Locate the cell with the specified text and output its [X, Y] center coordinate. 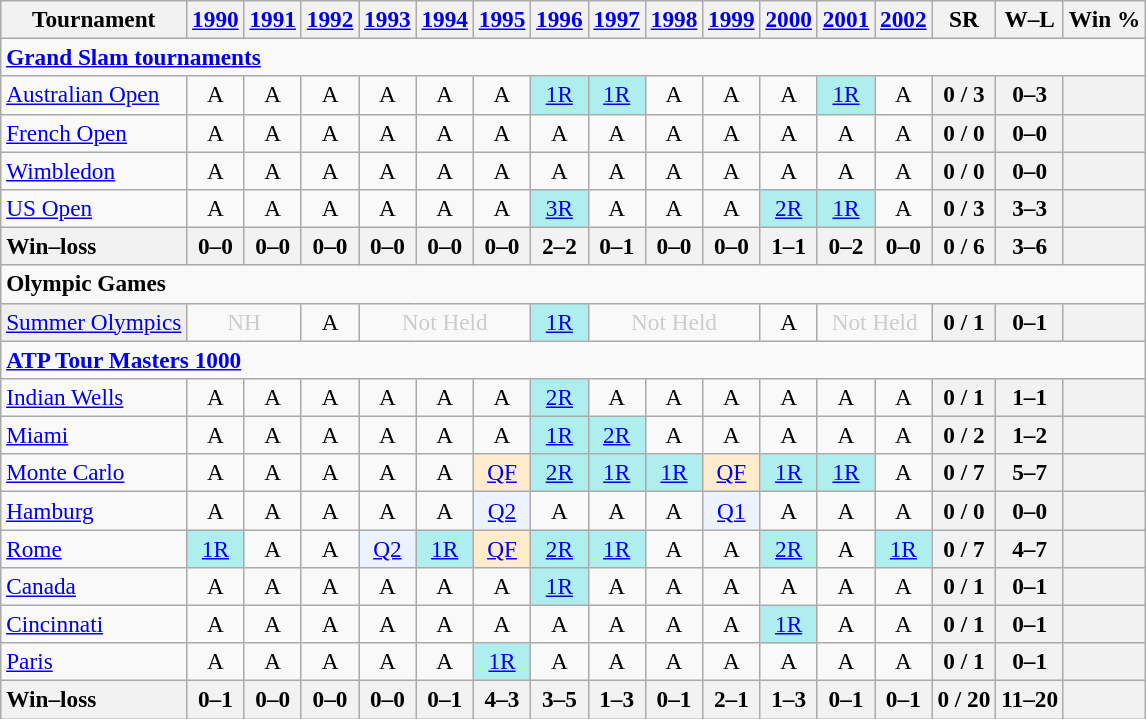
0 / 20 [964, 699]
Paris [94, 662]
1993 [388, 19]
4–7 [1030, 548]
1996 [560, 19]
0 / 6 [964, 246]
1990 [216, 19]
W–L [1030, 19]
Tournament [94, 19]
0–2 [846, 246]
Win % [1104, 19]
US Open [94, 208]
4–3 [502, 699]
2000 [788, 19]
Summer Olympics [94, 322]
1999 [732, 19]
Q1 [732, 510]
1997 [616, 19]
3R [560, 208]
2–2 [560, 246]
Indian Wells [94, 397]
0–3 [1030, 95]
11–20 [1030, 699]
1995 [502, 19]
ATP Tour Masters 1000 [574, 359]
Canada [94, 586]
3–5 [560, 699]
Grand Slam tournaments [574, 57]
1992 [330, 19]
Rome [94, 548]
Australian Open [94, 95]
1991 [272, 19]
1998 [674, 19]
French Open [94, 133]
Cincinnati [94, 624]
Wimbledon [94, 170]
Hamburg [94, 510]
2002 [904, 19]
Miami [94, 435]
1994 [444, 19]
NH [244, 322]
2–1 [732, 699]
3–3 [1030, 208]
3–6 [1030, 246]
Monte Carlo [94, 473]
2001 [846, 19]
0 / 2 [964, 435]
Olympic Games [574, 284]
5–7 [1030, 473]
SR [964, 19]
1–2 [1030, 435]
